Provide the (x, y) coordinate of the cell's center where the given text is located.  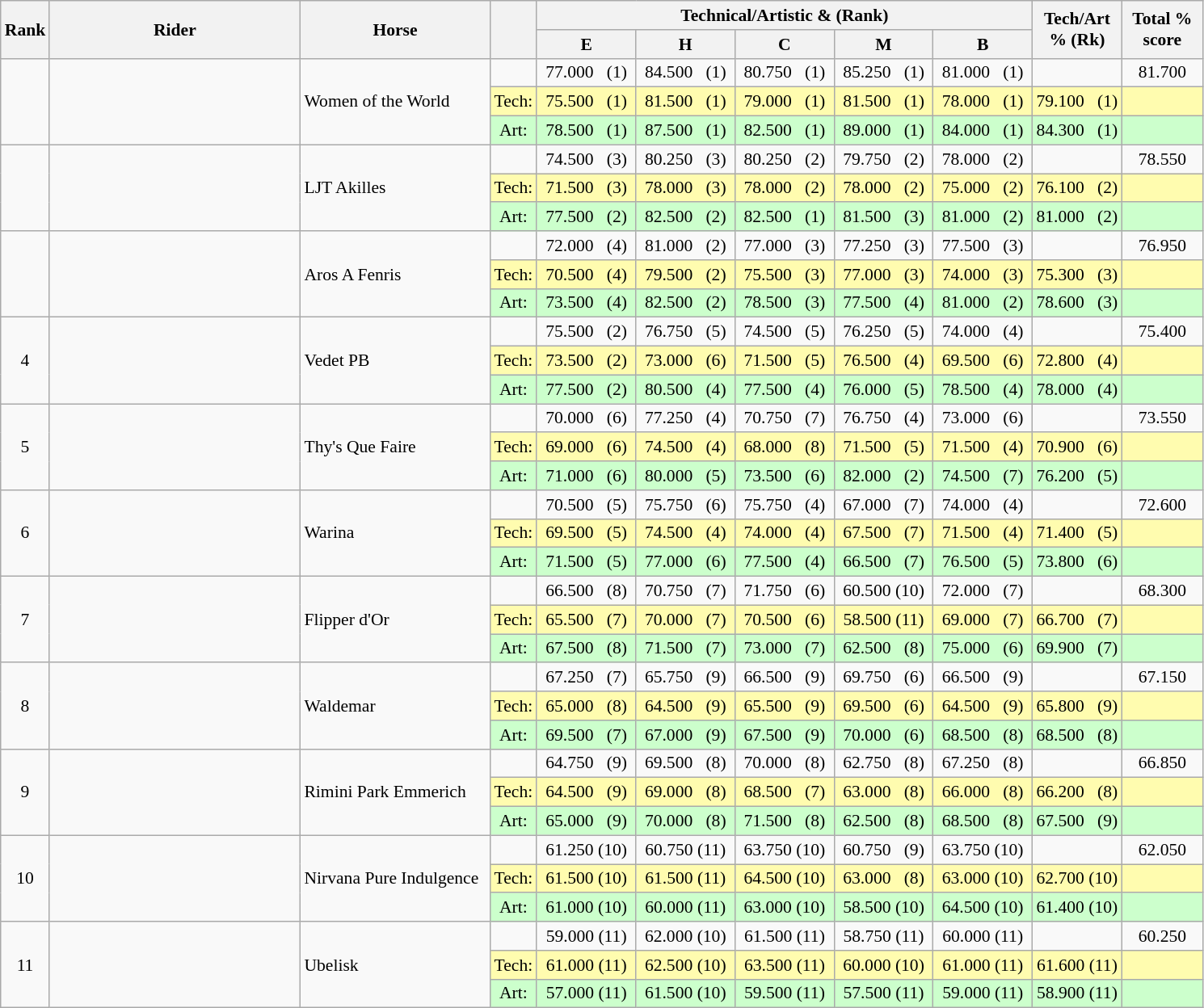
68.000 (8) (785, 447)
73.500 (4) (587, 303)
76.750 (4) (884, 418)
57.000 (11) (587, 993)
80.750 (1) (785, 73)
68.300 (1162, 591)
9 (26, 792)
71.400 (5) (1076, 533)
Rimini Park Emmerich (394, 792)
69.000 (8) (685, 792)
67.000 (7) (884, 505)
70.500 (5) (587, 505)
65.500 (9) (785, 706)
Total % score (1162, 29)
78.000 (3) (685, 188)
69.500 (5) (587, 533)
Aros A Fenris (394, 275)
4 (26, 360)
69.000 (6) (587, 447)
78.000 (1) (983, 102)
Rank (26, 29)
59.500 (11) (785, 993)
67.500 (7) (884, 533)
71.500 (3) (587, 188)
70.900 (6) (1076, 447)
65.750 (9) (685, 678)
76.200 (5) (1076, 476)
79.750 (2) (884, 159)
60.250 (1162, 936)
Horse (394, 29)
75.500 (1) (587, 102)
71.750 (6) (785, 591)
77.500 (3) (983, 246)
69.500 (7) (587, 735)
79.000 (1) (785, 102)
67.150 (1162, 678)
75.500 (3) (785, 275)
81.700 (1162, 73)
6 (26, 533)
60.750 (11) (685, 850)
80.250 (3) (685, 159)
Thy's Que Faire (394, 447)
69.750 (6) (884, 678)
75.000 (6) (983, 649)
60.000 (10) (884, 965)
E (587, 44)
62.750 (8) (884, 763)
76.750 (5) (685, 332)
84.000 (1) (983, 131)
72.800 (4) (1076, 361)
70.500 (4) (587, 275)
78.500 (3) (785, 303)
76.000 (5) (884, 389)
74.500 (7) (983, 476)
67.250 (8) (983, 763)
66.000 (8) (983, 792)
Flipper d'Or (394, 620)
78.000 (4) (1076, 389)
80.250 (2) (785, 159)
71.000 (6) (587, 476)
66.500 (8) (587, 591)
78.500 (1) (587, 131)
62.500 (10) (685, 965)
76.950 (1162, 246)
75.400 (1162, 332)
57.500 (11) (884, 993)
62.000 (10) (685, 936)
Rider (175, 29)
79.500 (2) (685, 275)
67.000 (9) (685, 735)
84.500 (1) (685, 73)
67.250 (7) (587, 678)
58.750 (11) (884, 936)
M (884, 44)
66.700 (7) (1076, 619)
61.250 (10) (587, 850)
77.000 (1) (587, 73)
69.900 (7) (1076, 649)
77.000 (6) (685, 562)
76.500 (5) (983, 562)
71.500 (8) (785, 821)
8 (26, 706)
75.300 (3) (1076, 275)
76.500 (4) (884, 361)
63.500 (11) (785, 965)
7 (26, 620)
Ubelisk (394, 964)
58.900 (11) (1076, 993)
70.000 (7) (685, 619)
81.500 (3) (884, 217)
72.000 (7) (983, 591)
61.400 (10) (1076, 908)
61.600 (11) (1076, 965)
66.200 (8) (1076, 792)
Technical/Artistic & (Rank) (784, 15)
77.250 (4) (685, 418)
89.000 (1) (884, 131)
64.750 (9) (587, 763)
10 (26, 879)
58.500 (11) (884, 619)
78.600 (3) (1076, 303)
79.100 (1) (1076, 102)
5 (26, 447)
62.700 (10) (1076, 879)
74.500 (3) (587, 159)
80.000 (5) (685, 476)
65.000 (9) (587, 821)
77.250 (3) (884, 246)
65.800 (9) (1076, 706)
67.500 (8) (587, 649)
73.000 (7) (785, 649)
65.500 (7) (587, 619)
87.500 (1) (685, 131)
68.500 (7) (785, 792)
69.000 (7) (983, 619)
74.000 (3) (983, 275)
76.100 (2) (1076, 188)
65.000 (8) (587, 706)
73.500 (2) (587, 361)
Tech/Art% (Rk) (1076, 29)
66.850 (1162, 763)
11 (26, 964)
Women of the World (394, 102)
Nirvana Pure Indulgence (394, 879)
73.500 (6) (785, 476)
81.000 (1) (983, 73)
Waldemar (394, 706)
Warina (394, 533)
85.250 (1) (884, 73)
LJT Akilles (394, 187)
78.550 (1162, 159)
70.500 (6) (785, 619)
84.300 (1) (1076, 131)
72.600 (1162, 505)
C (785, 44)
78.500 (4) (983, 389)
Vedet PB (394, 360)
60.500 (10) (884, 591)
62.050 (1162, 850)
75.750 (6) (685, 505)
76.250 (5) (884, 332)
66.500 (7) (884, 562)
72.000 (4) (587, 246)
73.800 (6) (1076, 562)
80.500 (4) (685, 389)
H (685, 44)
74.500 (5) (785, 332)
B (983, 44)
61.000 (10) (587, 908)
60.750 (9) (884, 850)
58.500 (10) (884, 908)
73.550 (1162, 418)
75.000 (2) (983, 188)
75.750 (4) (785, 505)
71.500 (7) (685, 649)
69.500 (8) (685, 763)
75.500 (2) (587, 332)
82.000 (2) (884, 476)
